Pinpoint the cell where the given text exists, returning its [x, y] midpoint coordinate. 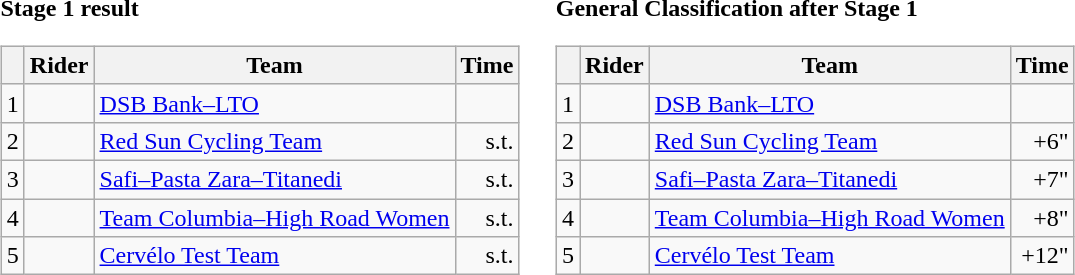
+12" [1042, 256]
+8" [1042, 217]
+6" [1042, 141]
+7" [1042, 179]
